From the cell containing the given text, extract its center point as (x, y) coordinate. 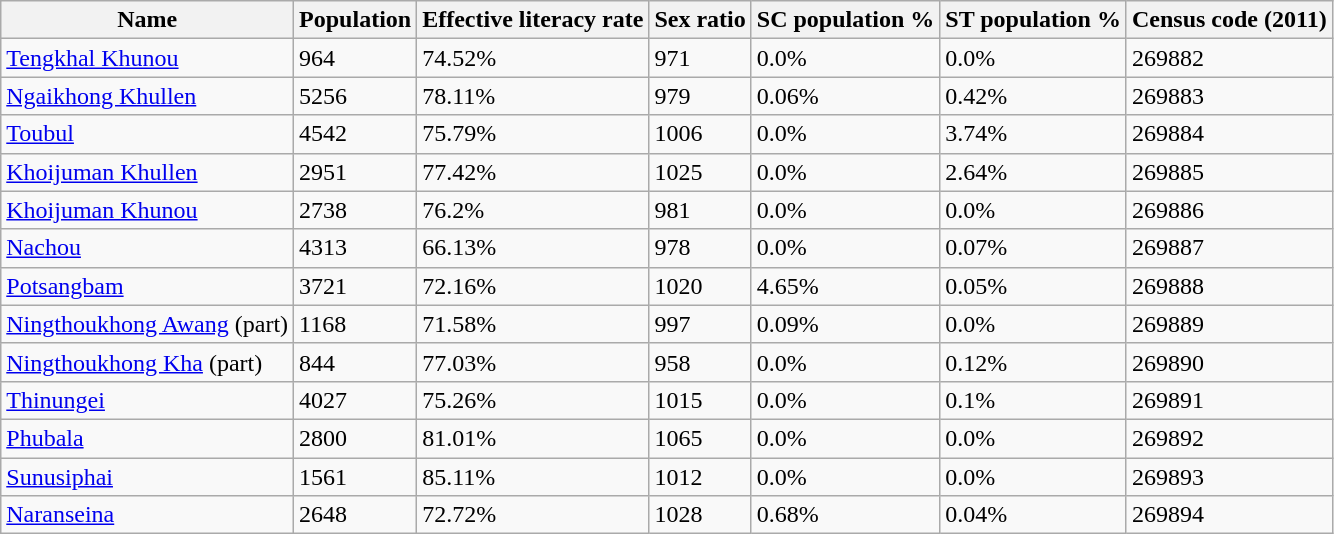
2738 (356, 210)
Effective literacy rate (533, 20)
0.06% (845, 96)
1168 (356, 324)
844 (356, 362)
269888 (1229, 286)
269882 (1229, 58)
269893 (1229, 477)
971 (700, 58)
Phubala (148, 438)
269889 (1229, 324)
Naranseina (148, 515)
269883 (1229, 96)
Toubul (148, 134)
997 (700, 324)
269887 (1229, 248)
81.01% (533, 438)
0.1% (1034, 400)
1006 (700, 134)
958 (700, 362)
1012 (700, 477)
269890 (1229, 362)
269892 (1229, 438)
74.52% (533, 58)
Nachou (148, 248)
77.03% (533, 362)
978 (700, 248)
85.11% (533, 477)
Ngaikhong Khullen (148, 96)
2800 (356, 438)
77.42% (533, 172)
66.13% (533, 248)
75.79% (533, 134)
0.09% (845, 324)
4027 (356, 400)
981 (700, 210)
0.42% (1034, 96)
72.16% (533, 286)
979 (700, 96)
964 (356, 58)
Sunusiphai (148, 477)
3721 (356, 286)
SC population % (845, 20)
0.05% (1034, 286)
269886 (1229, 210)
1028 (700, 515)
4542 (356, 134)
1020 (700, 286)
Census code (2011) (1229, 20)
Thinungei (148, 400)
72.72% (533, 515)
269884 (1229, 134)
76.2% (533, 210)
0.68% (845, 515)
1065 (700, 438)
4.65% (845, 286)
2951 (356, 172)
Name (148, 20)
5256 (356, 96)
Sex ratio (700, 20)
Potsangbam (148, 286)
ST population % (1034, 20)
1015 (700, 400)
71.58% (533, 324)
Ningthoukhong Kha (part) (148, 362)
0.04% (1034, 515)
2648 (356, 515)
Tengkhal Khunou (148, 58)
269894 (1229, 515)
Khoijuman Khullen (148, 172)
0.07% (1034, 248)
75.26% (533, 400)
0.12% (1034, 362)
Ningthoukhong Awang (part) (148, 324)
1561 (356, 477)
78.11% (533, 96)
269891 (1229, 400)
4313 (356, 248)
Khoijuman Khunou (148, 210)
1025 (700, 172)
Population (356, 20)
2.64% (1034, 172)
269885 (1229, 172)
3.74% (1034, 134)
